Output the (X, Y) coordinate of the center of the cell containing the given text.  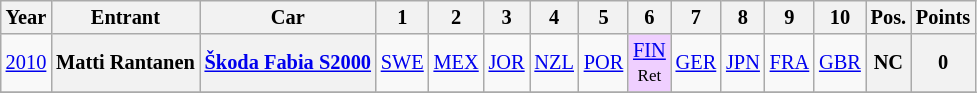
JPN (743, 63)
Matti Rantanen (125, 63)
Points (943, 17)
NC (888, 63)
FRA (790, 63)
2010 (26, 63)
NZL (554, 63)
SWE (402, 63)
Year (26, 17)
Car (288, 17)
FINRet (650, 63)
10 (840, 17)
8 (743, 17)
9 (790, 17)
GBR (840, 63)
POR (604, 63)
Pos. (888, 17)
3 (507, 17)
7 (696, 17)
GER (696, 63)
2 (456, 17)
MEX (456, 63)
4 (554, 17)
1 (402, 17)
6 (650, 17)
0 (943, 63)
5 (604, 17)
JOR (507, 63)
Škoda Fabia S2000 (288, 63)
Entrant (125, 17)
